Pinpoint the cell where the given text exists, returning its [x, y] midpoint coordinate. 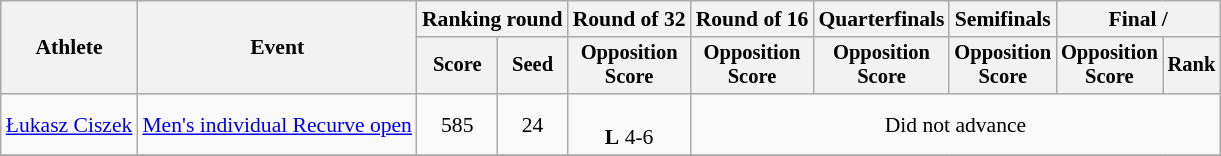
Score [458, 66]
Did not advance [956, 124]
Round of 32 [630, 19]
Semifinals [1002, 19]
Seed [533, 66]
Quarterfinals [881, 19]
Men's individual Recurve open [277, 124]
585 [458, 124]
Rank [1192, 66]
L 4-6 [630, 124]
24 [533, 124]
Ranking round [492, 19]
Athlete [70, 48]
Round of 16 [752, 19]
Final / [1138, 19]
Łukasz Ciszek [70, 124]
Event [277, 48]
